Detect which cell encompasses the target text, then output its [X, Y] center coordinate. 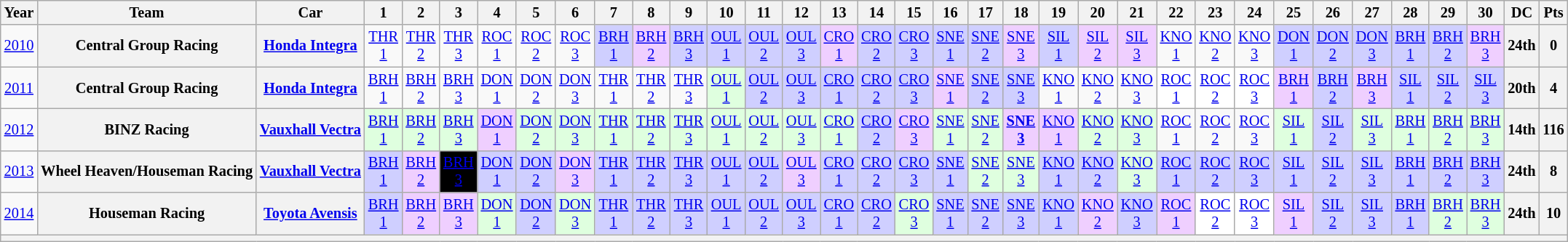
17 [986, 12]
9 [689, 12]
Toyota Avensis [310, 214]
20 [1098, 12]
2 [421, 12]
12 [801, 12]
Year [19, 12]
20th [1521, 88]
2014 [19, 214]
25 [1294, 12]
2012 [19, 129]
13 [839, 12]
1 [384, 12]
26 [1333, 12]
19 [1058, 12]
2010 [19, 46]
BINZ Racing [147, 129]
18 [1021, 12]
24 [1254, 12]
16 [950, 12]
Wheel Heaven/Houseman Racing [147, 172]
DC [1521, 12]
3 [459, 12]
0 [1553, 46]
5 [536, 12]
7 [614, 12]
Team [147, 12]
Pts [1553, 12]
15 [914, 12]
23 [1215, 12]
21 [1137, 12]
Car [310, 12]
2013 [19, 172]
116 [1553, 129]
30 [1486, 12]
14 [876, 12]
6 [575, 12]
29 [1448, 12]
Houseman Racing [147, 214]
22 [1176, 12]
14th [1521, 129]
27 [1372, 12]
28 [1411, 12]
11 [764, 12]
2011 [19, 88]
